For the text-containing cell, return its midpoint in [x, y] coordinate format. 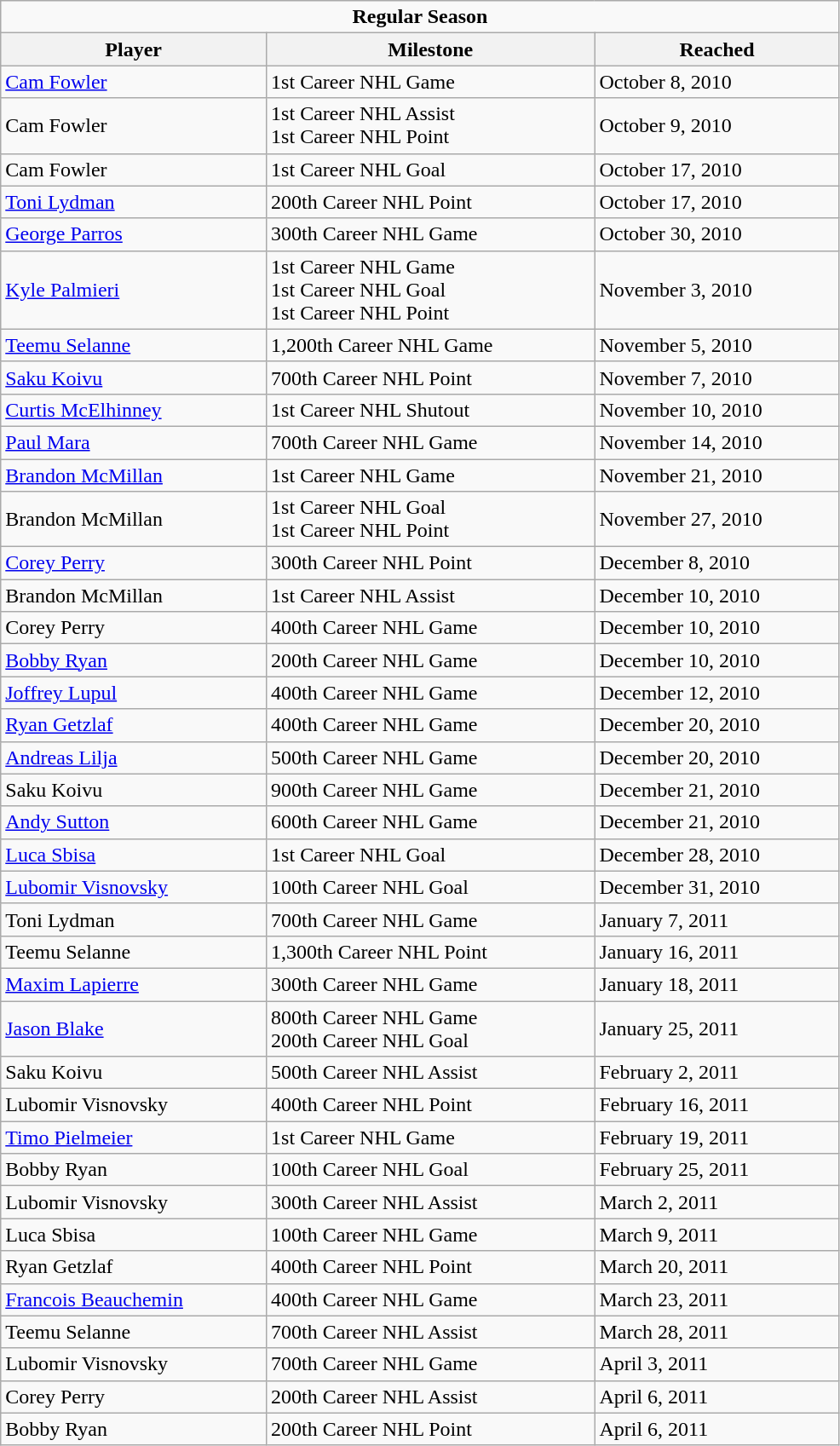
November 10, 2010 [717, 410]
March 23, 2011 [717, 1299]
500th Career NHL Assist [431, 1073]
700th Career NHL Point [431, 377]
Kyle Palmieri [134, 290]
February 2, 2011 [717, 1073]
1st Career NHL Goal1st Career NHL Point [431, 520]
October 9, 2010 [717, 126]
800th Career NHL Game200th Career NHL Goal [431, 1028]
March 28, 2011 [717, 1332]
Andy Sutton [134, 822]
April 3, 2011 [717, 1364]
January 7, 2011 [717, 919]
Curtis McElhinney [134, 410]
Player [134, 49]
1st Career NHL Shutout [431, 410]
1st Career NHL Game1st Career NHL Goal1st Career NHL Point [431, 290]
George Parros [134, 234]
February 25, 2011 [717, 1170]
February 16, 2011 [717, 1105]
1st Career NHL Assist1st Career NHL Point [431, 126]
March 9, 2011 [717, 1235]
300th Career NHL Assist [431, 1202]
November 7, 2010 [717, 377]
Maxim Lapierre [134, 984]
1,300th Career NHL Point [431, 952]
December 12, 2010 [717, 693]
Andreas Lilja [134, 758]
December 8, 2010 [717, 563]
600th Career NHL Game [431, 822]
Joffrey Lupul [134, 693]
300th Career NHL Point [431, 563]
November 14, 2010 [717, 442]
January 16, 2011 [717, 952]
December 28, 2010 [717, 855]
100th Career NHL Game [431, 1235]
February 19, 2011 [717, 1138]
500th Career NHL Game [431, 758]
Reached [717, 49]
Timo Pielmeier [134, 1138]
November 27, 2010 [717, 520]
October 8, 2010 [717, 82]
November 3, 2010 [717, 290]
November 21, 2010 [717, 475]
December 31, 2010 [717, 887]
200th Career NHL Assist [431, 1397]
700th Career NHL Assist [431, 1332]
November 5, 2010 [717, 345]
Francois Beauchemin [134, 1299]
900th Career NHL Game [431, 790]
March 20, 2011 [717, 1267]
Paul Mara [134, 442]
January 25, 2011 [717, 1028]
1,200th Career NHL Game [431, 345]
Jason Blake [134, 1028]
January 18, 2011 [717, 984]
200th Career NHL Game [431, 660]
October 30, 2010 [717, 234]
Milestone [431, 49]
1st Career NHL Assist [431, 596]
March 2, 2011 [717, 1202]
Regular Season [420, 17]
